For the text-containing cell, return its midpoint in [x, y] coordinate format. 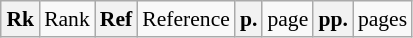
page [288, 19]
Ref [116, 19]
Rank [67, 19]
p. [249, 19]
pages [382, 19]
Reference [186, 19]
Rk [20, 19]
pp. [333, 19]
